Find where the given text appears and provide that cell's center as [X, Y] coordinate. 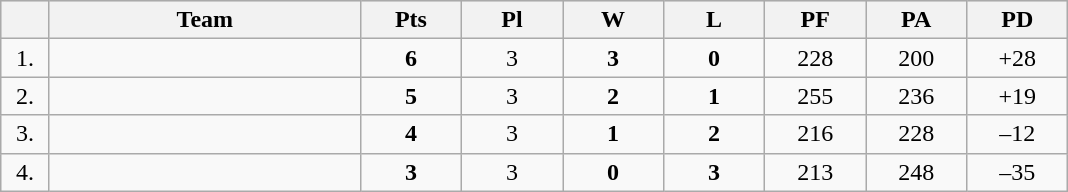
236 [916, 96]
PF [816, 20]
3. [26, 134]
5 [410, 96]
+28 [1018, 58]
4. [26, 172]
248 [916, 172]
200 [916, 58]
6 [410, 58]
213 [816, 172]
1. [26, 58]
4 [410, 134]
216 [816, 134]
Team [204, 20]
2. [26, 96]
–12 [1018, 134]
–35 [1018, 172]
255 [816, 96]
L [714, 20]
Pts [410, 20]
+19 [1018, 96]
W [612, 20]
PD [1018, 20]
Pl [512, 20]
PA [916, 20]
